Locate the cell with the specified text and output its (x, y) center coordinate. 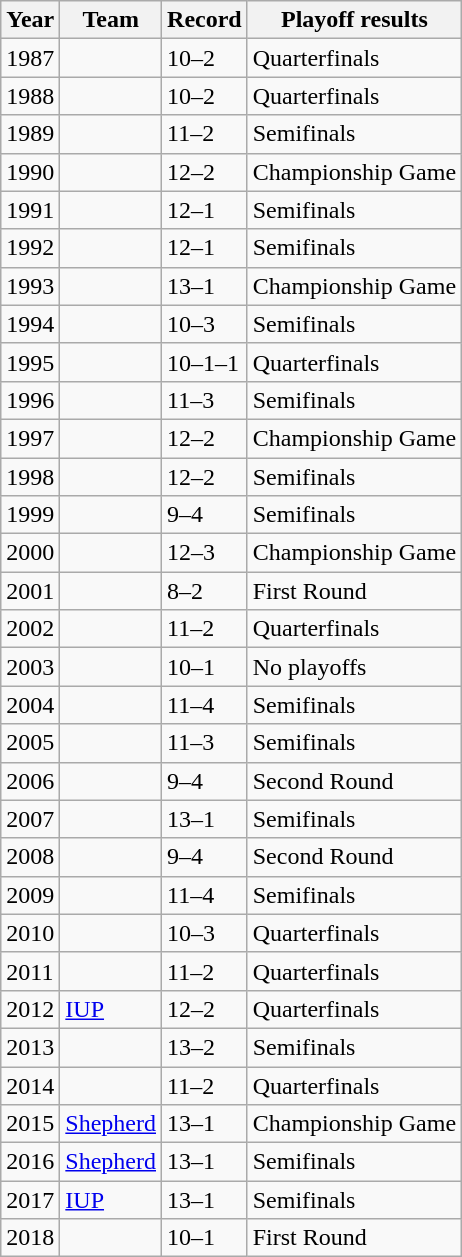
12–3 (205, 553)
Record (205, 20)
1991 (30, 210)
2013 (30, 1047)
Playoff results (354, 20)
2003 (30, 667)
1988 (30, 96)
1996 (30, 400)
2005 (30, 743)
2002 (30, 629)
1987 (30, 58)
2009 (30, 895)
2007 (30, 819)
1995 (30, 362)
Team (111, 20)
2000 (30, 553)
1994 (30, 324)
2008 (30, 857)
1989 (30, 134)
Year (30, 20)
2016 (30, 1162)
2015 (30, 1124)
2001 (30, 591)
2018 (30, 1238)
1999 (30, 515)
2010 (30, 933)
13–2 (205, 1047)
2014 (30, 1085)
2017 (30, 1200)
10–1–1 (205, 362)
8–2 (205, 591)
2004 (30, 705)
2012 (30, 1009)
1992 (30, 248)
1998 (30, 477)
1990 (30, 172)
1997 (30, 438)
No playoffs (354, 667)
1993 (30, 286)
2006 (30, 781)
2011 (30, 971)
